Pinpoint the cell where the given text exists, returning its [X, Y] midpoint coordinate. 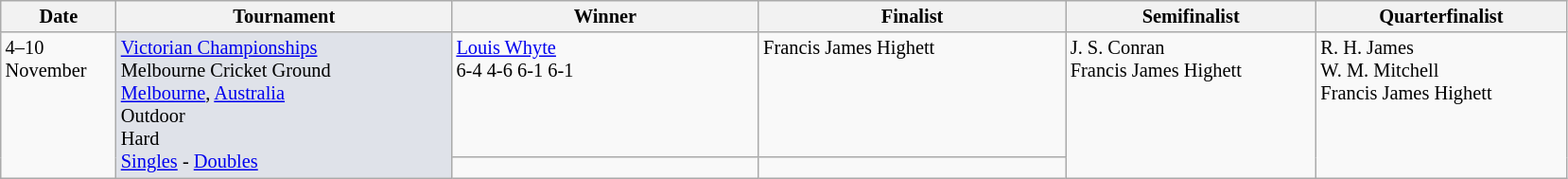
Semifinalist [1192, 16]
J. S. Conran Francis James Highett [1192, 105]
Quarterfinalist [1441, 16]
Victorian ChampionshipsMelbourne Cricket GroundMelbourne, AustraliaOutdoorHardSingles - Doubles [284, 105]
Louis Whyte6-4 4-6 6-1 6-1 [605, 95]
4–10 November [59, 105]
Date [59, 16]
Francis James Highett [912, 95]
Tournament [284, 16]
Finalist [912, 16]
Winner [605, 16]
R. H. James W. M. Mitchell Francis James Highett [1441, 105]
